Return (x, y) of the center of cell containing provided text 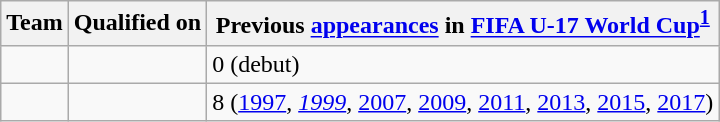
0 (debut) (463, 64)
Team (35, 24)
8 (1997, 1999, 2007, 2009, 2011, 2013, 2015, 2017) (463, 102)
Qualified on (137, 24)
Previous appearances in FIFA U-17 World Cup1 (463, 24)
